Return [X, Y] of the center of cell containing provided text 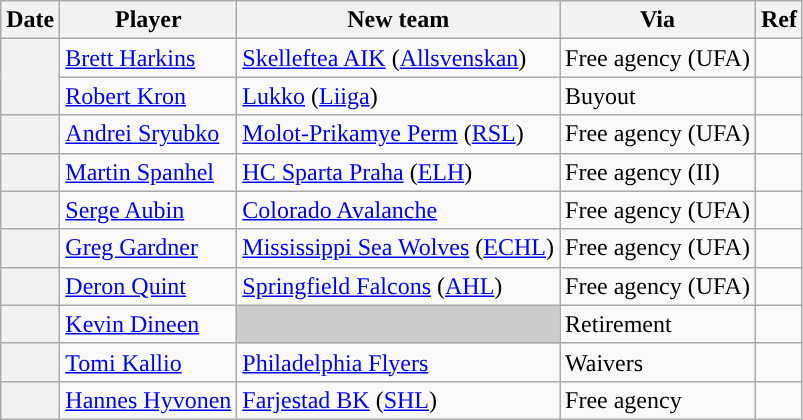
Deron Quint [148, 286]
Brett Harkins [148, 58]
Colorado Avalanche [398, 210]
Ref [778, 20]
Buyout [658, 96]
Farjestad BK (SHL) [398, 400]
Skelleftea AIK (Allsvenskan) [398, 58]
Martin Spanhel [148, 172]
Andrei Sryubko [148, 134]
Lukko (Liiga) [398, 96]
Hannes Hyvonen [148, 400]
Date [30, 20]
HC Sparta Praha (ELH) [398, 172]
Philadelphia Flyers [398, 362]
New team [398, 20]
Waivers [658, 362]
Via [658, 20]
Molot-Prikamye Perm (RSL) [398, 134]
Tomi Kallio [148, 362]
Springfield Falcons (AHL) [398, 286]
Retirement [658, 324]
Kevin Dineen [148, 324]
Mississippi Sea Wolves (ECHL) [398, 248]
Robert Kron [148, 96]
Player [148, 20]
Greg Gardner [148, 248]
Free agency (II) [658, 172]
Serge Aubin [148, 210]
Free agency [658, 400]
